Determine the (x, y) coordinate at the center of the cell enclosing the given text.  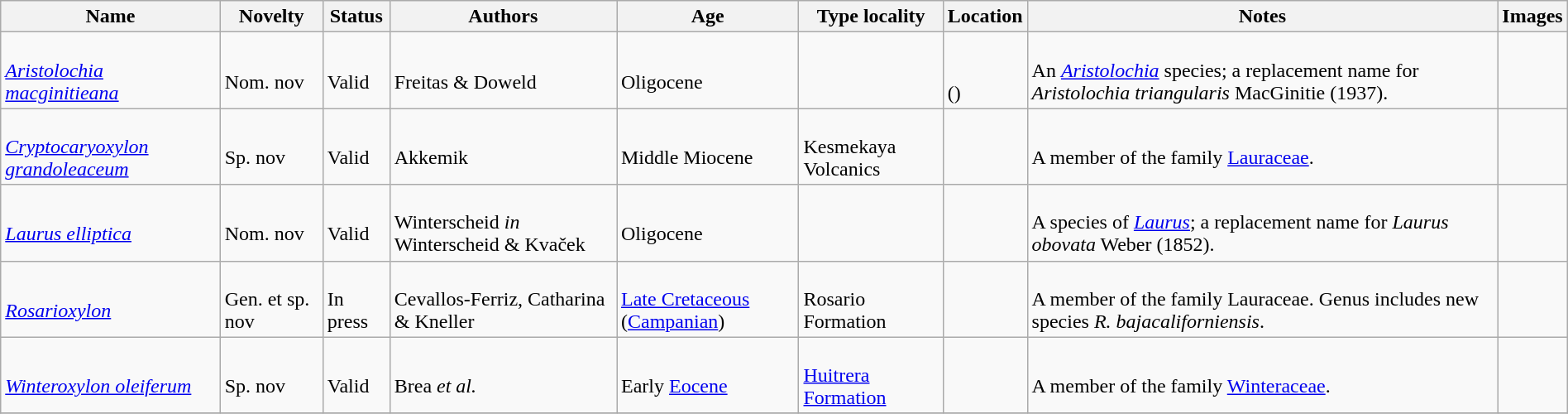
Freitas & Doweld (503, 70)
Rosario Formation (871, 299)
Rosarioxylon (111, 299)
Cryptocaryoxylon grandoleaceum (111, 147)
Cevallos-Ferriz, Catharina & Kneller (503, 299)
A member of the family Lauraceae. (1262, 147)
Location (985, 17)
Early Eocene (708, 375)
Huitrera Formation (871, 375)
Late Cretaceous (Campanian) (708, 299)
Age (708, 17)
Brea et al. (503, 375)
Akkemik (503, 147)
An Aristolochia species; a replacement name for Aristolochia triangularis MacGinitie (1937). (1262, 70)
Aristolochia macginitieana (111, 70)
Gen. et sp. nov (271, 299)
Type locality (871, 17)
Laurus elliptica (111, 223)
Novelty (271, 17)
Winterscheid in Winterscheid & Kvaček (503, 223)
Kesmekaya Volcanics (871, 147)
A member of the family Lauraceae. Genus includes new species R. bajacaliforniensis. (1262, 299)
Notes (1262, 17)
Middle Miocene (708, 147)
A species of Laurus; a replacement name for Laurus obovata Weber (1852). (1262, 223)
A member of the family Winteraceae. (1262, 375)
Winteroxylon oleiferum (111, 375)
Authors (503, 17)
In press (356, 299)
Name (111, 17)
() (985, 70)
Status (356, 17)
Images (1532, 17)
